Pinpoint the cell where the given text exists, returning its [X, Y] midpoint coordinate. 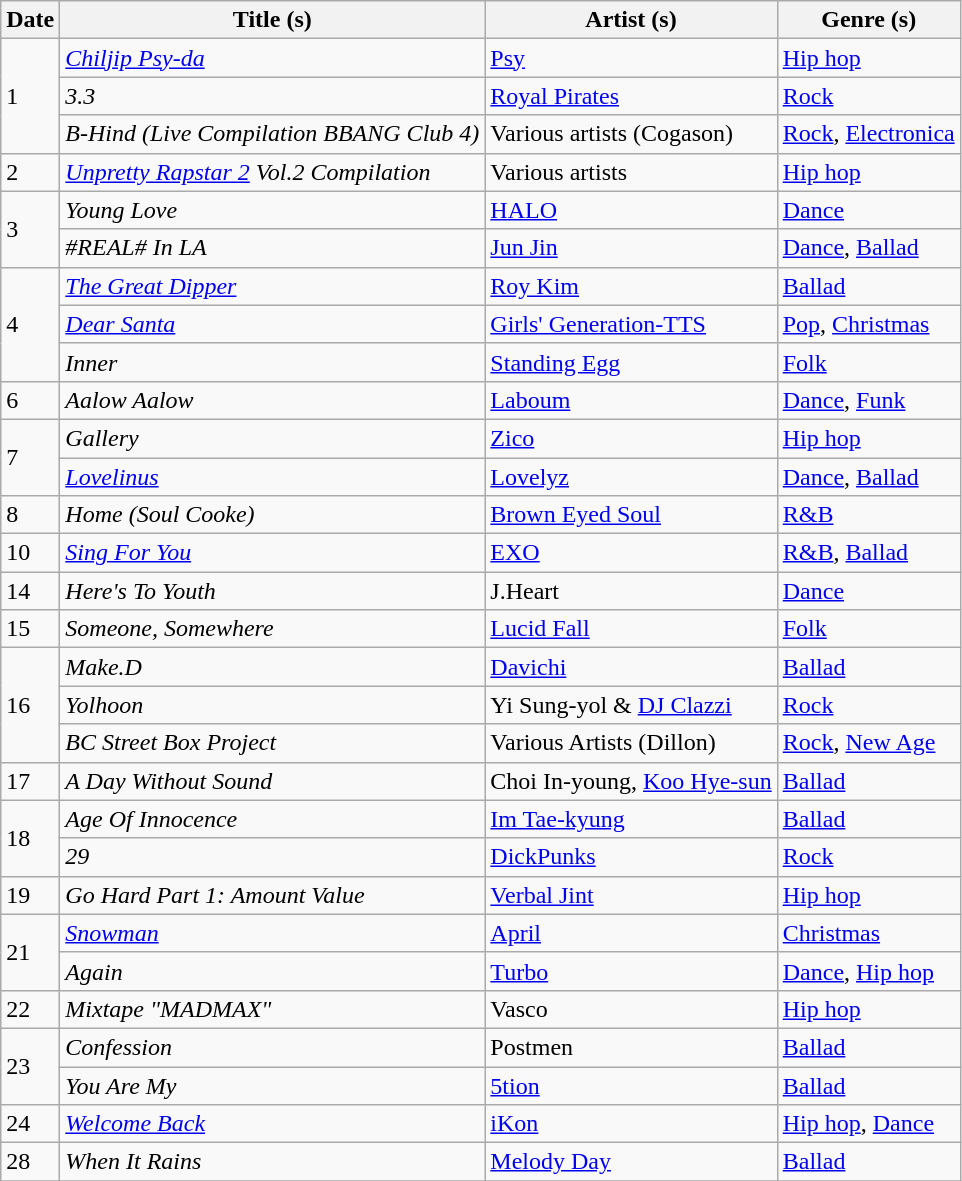
3 [30, 229]
BC Street Box Project [272, 743]
DickPunks [631, 857]
Confession [272, 1047]
Title (s) [272, 20]
Vasco [631, 1009]
Snowman [272, 933]
Unpretty Rapstar 2 Vol.2 Compilation [272, 172]
Zico [631, 438]
Rock, Electronica [868, 134]
Lovelinus [272, 477]
Dance, Hip hop [868, 971]
Christmas [868, 933]
You Are My [272, 1085]
When It Rains [272, 1162]
8 [30, 515]
Pop, Christmas [868, 324]
Dear Santa [272, 324]
Home (Soul Cooke) [272, 515]
Hip hop, Dance [868, 1124]
29 [272, 857]
EXO [631, 553]
Choi In-young, Koo Hye-sun [631, 781]
Again [272, 971]
18 [30, 838]
Mixtape "MADMAX" [272, 1009]
Girls' Generation-TTS [631, 324]
15 [30, 629]
Young Love [272, 210]
Brown Eyed Soul [631, 515]
24 [30, 1124]
Lucid Fall [631, 629]
Various artists (Cogason) [631, 134]
21 [30, 952]
Chiljip Psy-da [272, 58]
Im Tae-kyung [631, 819]
10 [30, 553]
B-Hind (Live Compilation BBANG Club 4) [272, 134]
A Day Without Sound [272, 781]
6 [30, 400]
The Great Dipper [272, 286]
Date [30, 20]
Postmen [631, 1047]
Verbal Jint [631, 895]
HALO [631, 210]
Royal Pirates [631, 96]
4 [30, 324]
1 [30, 96]
Rock, New Age [868, 743]
22 [30, 1009]
Turbo [631, 971]
Artist (s) [631, 20]
Yolhoon [272, 705]
R&B [868, 515]
Aalow Aalow [272, 400]
J.Heart [631, 591]
#REAL# In LA [272, 248]
Psy [631, 58]
iKon [631, 1124]
Sing For You [272, 553]
Dance, Funk [868, 400]
Various Artists (Dillon) [631, 743]
Various artists [631, 172]
23 [30, 1066]
16 [30, 705]
Lovelyz [631, 477]
R&B, Ballad [868, 553]
Genre (s) [868, 20]
Here's To Youth [272, 591]
Welcome Back [272, 1124]
2 [30, 172]
7 [30, 457]
Gallery [272, 438]
Age Of Innocence [272, 819]
17 [30, 781]
Yi Sung-yol & DJ Clazzi [631, 705]
Inner [272, 362]
Melody Day [631, 1162]
Roy Kim [631, 286]
Go Hard Part 1: Amount Value [272, 895]
3.3 [272, 96]
19 [30, 895]
14 [30, 591]
Someone, Somewhere [272, 629]
Jun Jin [631, 248]
5tion [631, 1085]
Davichi [631, 667]
Make.D [272, 667]
April [631, 933]
Standing Egg [631, 362]
28 [30, 1162]
Laboum [631, 400]
